Capture the cell that displays the provided text and extract its [x, y] central coordinate. 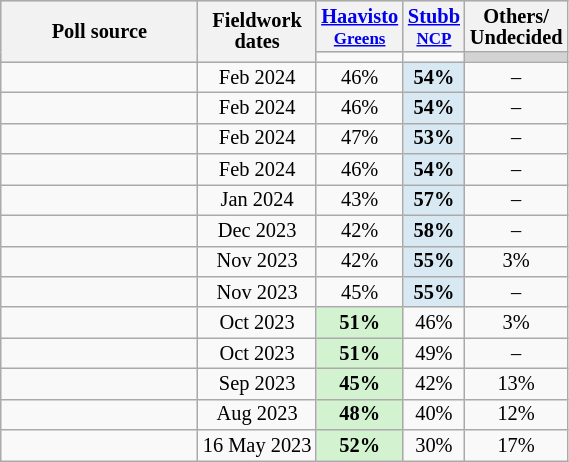
58% [434, 230]
52% [360, 446]
HaavistoGreens [360, 26]
Jan 2024 [257, 200]
Poll source [100, 30]
Sep 2023 [257, 384]
13% [516, 384]
49% [434, 354]
Fieldworkdates [257, 30]
48% [360, 414]
30% [434, 446]
43% [360, 200]
17% [516, 446]
40% [434, 414]
57% [434, 200]
47% [360, 138]
16 May 2023 [257, 446]
Others/Undecided [516, 26]
12% [516, 414]
Dec 2023 [257, 230]
Aug 2023 [257, 414]
StubbNCP [434, 26]
53% [434, 138]
